Detect which cell encompasses the target text, then output its [x, y] center coordinate. 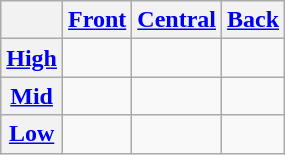
Central [177, 20]
Front [98, 20]
Back [254, 20]
Low [32, 134]
High [32, 58]
Mid [32, 96]
